Extract the (x, y) coordinate from the center of the cell holding the provided text.  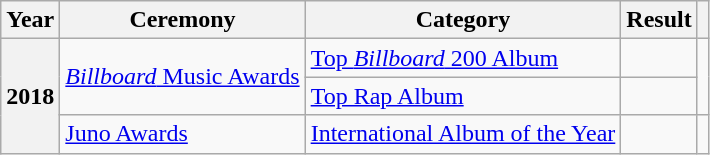
Top Rap Album (463, 96)
Ceremony (182, 20)
Category (463, 20)
Juno Awards (182, 134)
Result (659, 20)
Top Billboard 200 Album (463, 58)
International Album of the Year (463, 134)
Billboard Music Awards (182, 77)
Year (30, 20)
2018 (30, 96)
